Pinpoint the cell where the given text exists, returning its [x, y] midpoint coordinate. 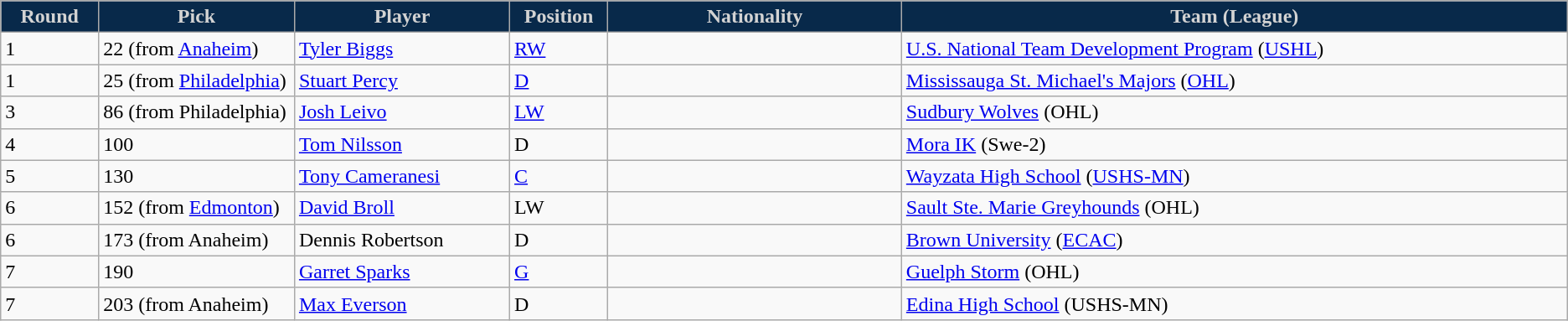
Edina High School (USHS-MN) [1235, 303]
Josh Leivo [402, 112]
5 [50, 176]
U.S. National Team Development Program (USHL) [1235, 49]
Tyler Biggs [402, 49]
C [560, 176]
Guelph Storm (OHL) [1235, 272]
130 [197, 176]
Team (League) [1235, 17]
3 [50, 112]
100 [197, 144]
David Broll [402, 208]
Player [402, 17]
25 (from Philadelphia) [197, 80]
Pick [197, 17]
86 (from Philadelphia) [197, 112]
Mississauga St. Michael's Majors (OHL) [1235, 80]
Dennis Robertson [402, 240]
RW [560, 49]
4 [50, 144]
Position [560, 17]
Tom Nilsson [402, 144]
173 (from Anaheim) [197, 240]
Garret Sparks [402, 272]
Stuart Percy [402, 80]
Wayzata High School (USHS-MN) [1235, 176]
Nationality [756, 17]
22 (from Anaheim) [197, 49]
Mora IK (Swe-2) [1235, 144]
Brown University (ECAC) [1235, 240]
152 (from Edmonton) [197, 208]
Max Everson [402, 303]
Tony Cameranesi [402, 176]
203 (from Anaheim) [197, 303]
Round [50, 17]
190 [197, 272]
G [560, 272]
Sudbury Wolves (OHL) [1235, 112]
Sault Ste. Marie Greyhounds (OHL) [1235, 208]
